Determine the [X, Y] coordinate at the center of the cell enclosing the given text.  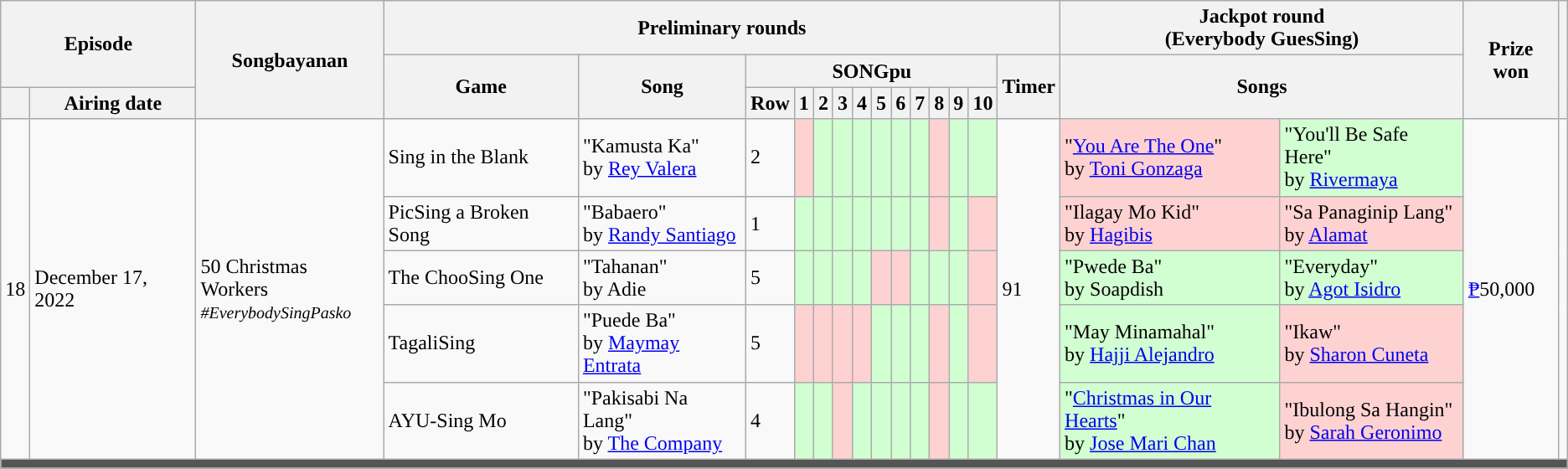
Songbayanan [290, 60]
"Sa Panaginip Lang"by Alamat [1372, 223]
Prize won [1511, 60]
Jackpot round(Everybody GuesSing) [1262, 28]
Song [662, 87]
"May Minamahal"by Hajji Alejandro [1170, 343]
"Ilagay Mo Kid"by Hagibis [1170, 223]
3 [843, 103]
₱50,000 [1511, 289]
"Everyday"by Agot Isidro [1372, 278]
December 17, 2022 [113, 289]
6 [901, 103]
"You Are The One"by Toni Gonzaga [1170, 157]
18 [15, 289]
"Kamusta Ka"by Rey Valera [662, 157]
"Ikaw"by Sharon Cuneta [1372, 343]
Episode [99, 44]
9 [958, 103]
"Puede Ba"by Maymay Entrata [662, 343]
"Babaero"by Randy Santiago [662, 223]
"Ibulong Sa Hangin"by Sarah Geronimo [1372, 420]
TagaliSing [481, 343]
"Pakisabi Na Lang"by The Company [662, 420]
Timer [1029, 87]
"Christmas in Our Hearts"by Jose Mari Chan [1170, 420]
"Pwede Ba"by Soapdish [1170, 278]
Game [481, 87]
SONGpu [872, 71]
The ChooSing One [481, 278]
50 Christmas Workers#EverybodySingPasko [290, 289]
8 [940, 103]
Preliminary rounds [722, 28]
Sing in the Blank [481, 157]
7 [920, 103]
"You'll Be Safe Here"by Rivermaya [1372, 157]
Row [771, 103]
10 [983, 103]
PicSing a Broken Song [481, 223]
Airing date [113, 103]
91 [1029, 289]
AYU-Sing Mo [481, 420]
"Tahanan"by Adie [662, 278]
Songs [1262, 87]
